Return (X, Y) of the center of cell containing provided text 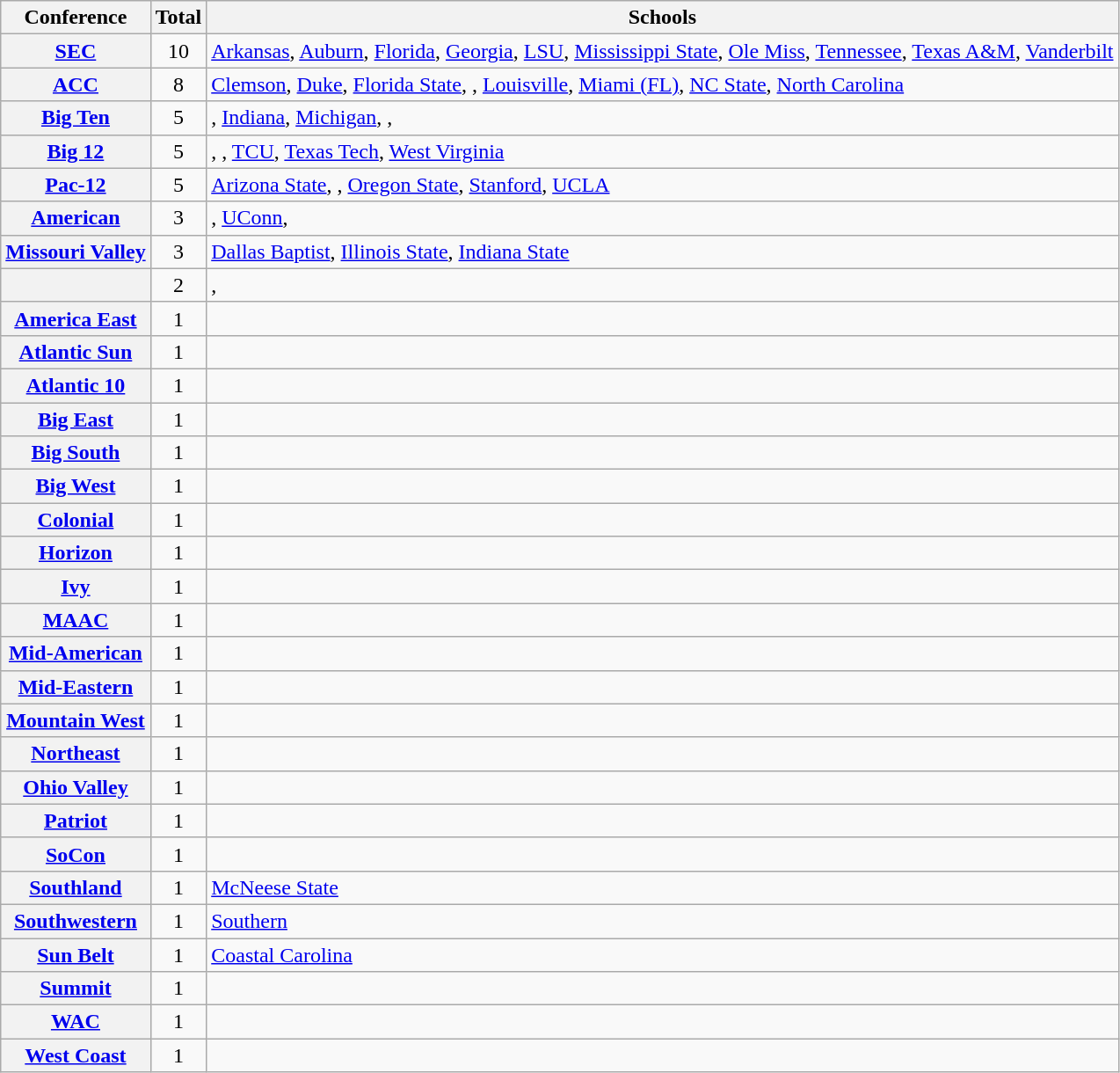
, , TCU, Texas Tech, West Virginia (663, 151)
Arkansas, Auburn, Florida, Georgia, LSU, Mississippi State, Ole Miss, Tennessee, Texas A&M, Vanderbilt (663, 51)
America East (76, 318)
MAAC (76, 620)
Colonial (76, 520)
8 (178, 84)
Clemson, Duke, Florida State, , Louisville, Miami (FL), NC State, North Carolina (663, 84)
Big East (76, 420)
Big South (76, 453)
, (663, 285)
SEC (76, 51)
Mid-Eastern (76, 687)
Pac-12 (76, 185)
Horizon (76, 553)
Big Ten (76, 118)
Southland (76, 887)
Conference (76, 18)
Atlantic 10 (76, 385)
Summit (76, 989)
West Coast (76, 1055)
Sun Belt (76, 954)
Ohio Valley (76, 787)
Arizona State, , Oregon State, Stanford, UCLA (663, 185)
WAC (76, 1022)
Patriot (76, 821)
Dallas Baptist, Illinois State, Indiana State (663, 252)
Mid-American (76, 653)
Missouri Valley (76, 252)
Coastal Carolina (663, 954)
ACC (76, 84)
American (76, 218)
2 (178, 285)
Ivy (76, 587)
Big West (76, 486)
Northeast (76, 754)
, UConn, (663, 218)
Southwestern (76, 921)
Mountain West (76, 720)
Total (178, 18)
Big 12 (76, 151)
McNeese State (663, 887)
SoCon (76, 854)
Southern (663, 921)
Schools (663, 18)
Atlantic Sun (76, 352)
10 (178, 51)
, Indiana, Michigan, , (663, 118)
